Return (x, y) of the center of cell containing provided text 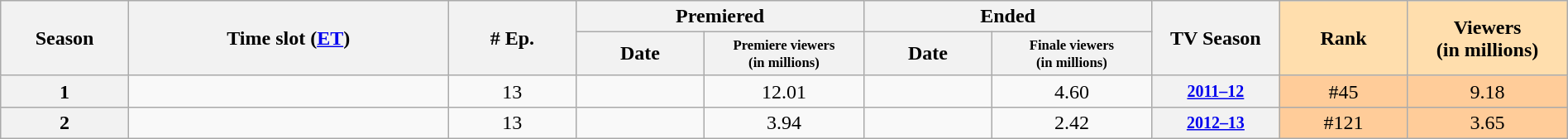
2011–12 (1216, 91)
Finale viewers(in millions) (1072, 54)
Ended (1008, 17)
# Ep. (513, 38)
3.65 (1487, 122)
9.18 (1487, 91)
Premiered (720, 17)
1 (65, 91)
Season (65, 38)
2 (65, 122)
4.60 (1072, 91)
3.94 (784, 122)
Viewers(in millions) (1487, 38)
#45 (1343, 91)
TV Season (1216, 38)
Rank (1343, 38)
2.42 (1072, 122)
2012–13 (1216, 122)
Time slot (ET) (288, 38)
#121 (1343, 122)
12.01 (784, 91)
Premiere viewers(in millions) (784, 54)
